Scan for the cell matching the given text and deliver its [x, y] coordinate at center. 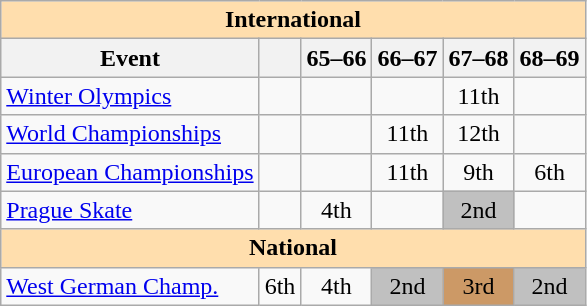
9th [478, 172]
68–69 [550, 58]
66–67 [408, 58]
World Championships [130, 134]
67–68 [478, 58]
12th [478, 134]
Winter Olympics [130, 96]
3rd [478, 286]
West German Champ. [130, 286]
National [293, 248]
Event [130, 58]
European Championships [130, 172]
Prague Skate [130, 210]
65–66 [336, 58]
International [293, 20]
